Scan for the cell matching the given text and deliver its [X, Y] coordinate at center. 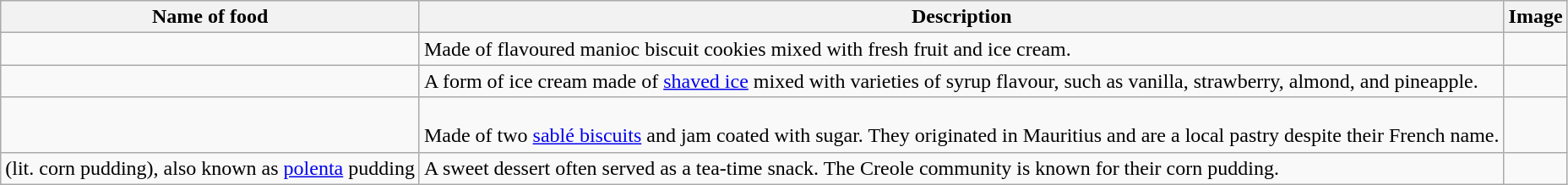
A form of ice cream made of shaved ice mixed with varieties of syrup flavour, such as vanilla, strawberry, almond, and pineapple. [961, 81]
Made of flavoured manioc biscuit cookies mixed with fresh fruit and ice cream. [961, 49]
Description [961, 17]
Image [1536, 17]
(lit. corn pudding), also known as polenta pudding [210, 168]
Made of two sablé biscuits and jam coated with sugar. They originated in Mauritius and are a local pastry despite their French name. [961, 125]
A sweet dessert often served as a tea-time snack. The Creole community is known for their corn pudding. [961, 168]
Name of food [210, 17]
